Provide the (x, y) coordinate of the cell's center where the given text is located.  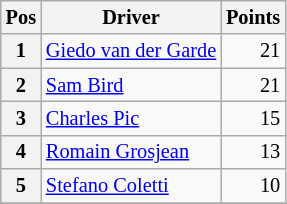
Pos (21, 17)
Romain Grosjean (131, 152)
Giedo van der Garde (131, 51)
Points (253, 17)
Charles Pic (131, 118)
3 (21, 118)
15 (253, 118)
4 (21, 152)
1 (21, 51)
2 (21, 85)
5 (21, 186)
13 (253, 152)
Stefano Coletti (131, 186)
10 (253, 186)
Driver (131, 17)
Sam Bird (131, 85)
